Locate the cell with the specified text and output its [X, Y] center coordinate. 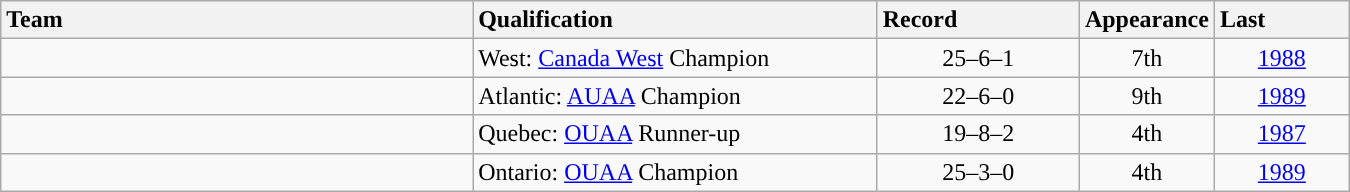
1987 [1282, 134]
Last [1282, 20]
Atlantic: AUAA Champion [675, 96]
Qualification [675, 20]
1988 [1282, 58]
Ontario: OUAA Champion [675, 172]
9th [1146, 96]
22–6–0 [978, 96]
Quebec: OUAA Runner-up [675, 134]
19–8–2 [978, 134]
25–3–0 [978, 172]
7th [1146, 58]
25–6–1 [978, 58]
Team [237, 20]
Appearance [1146, 20]
Record [978, 20]
West: Canada West Champion [675, 58]
